Detect which cell encompasses the target text, then output its (X, Y) center coordinate. 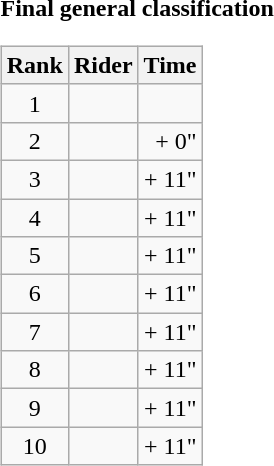
4 (34, 217)
5 (34, 256)
1 (34, 103)
7 (34, 332)
Rider (103, 65)
6 (34, 294)
8 (34, 370)
2 (34, 141)
Rank (34, 65)
9 (34, 408)
+ 0" (170, 141)
Time (170, 65)
3 (34, 179)
10 (34, 446)
